Identify which cell holds the provided text, then report its [X, Y] central coordinate. 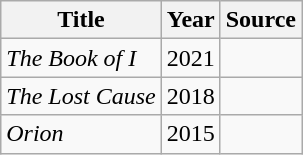
2015 [190, 134]
2021 [190, 58]
Orion [81, 134]
The Lost Cause [81, 96]
Year [190, 20]
2018 [190, 96]
The Book of I [81, 58]
Source [260, 20]
Title [81, 20]
